Output the (x, y) coordinate of the center of the cell containing the given text.  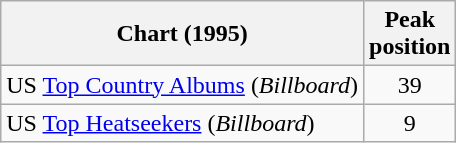
Chart (1995) (182, 34)
39 (410, 85)
US Top Country Albums (Billboard) (182, 85)
9 (410, 123)
US Top Heatseekers (Billboard) (182, 123)
Peakposition (410, 34)
